Locate the cell with the specified text and output its (X, Y) center coordinate. 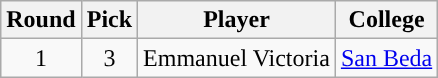
Round (41, 20)
Player (237, 20)
3 (109, 58)
1 (41, 58)
Emmanuel Victoria (237, 58)
Pick (109, 20)
San Beda (386, 58)
College (386, 20)
